Determine the (X, Y) coordinate at the center of the cell enclosing the given text.  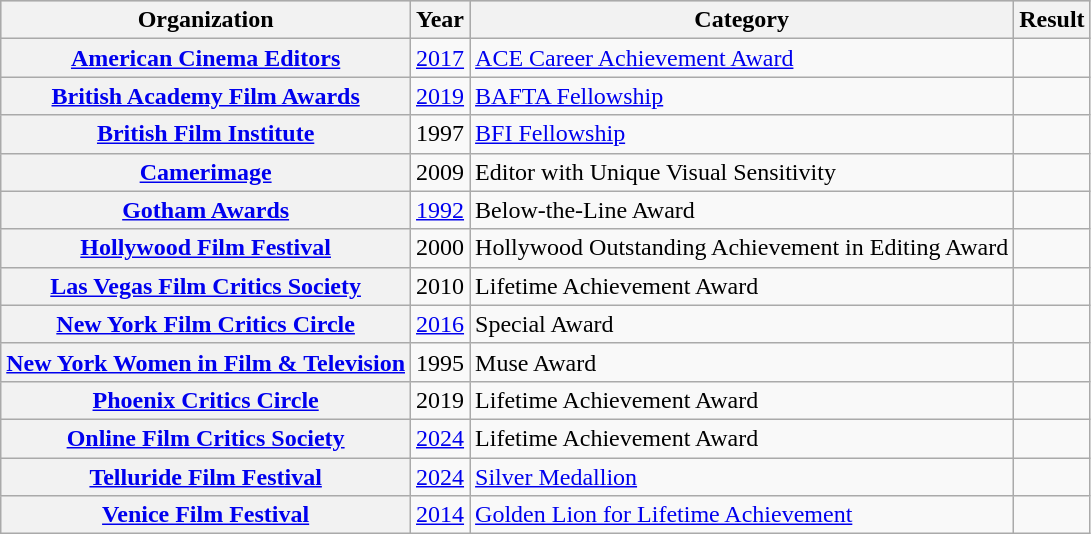
Muse Award (742, 362)
1997 (440, 134)
Hollywood Outstanding Achievement in Editing Award (742, 248)
Editor with Unique Visual Sensitivity (742, 172)
2016 (440, 324)
BAFTA Fellowship (742, 96)
ACE Career Achievement Award (742, 58)
New York Film Critics Circle (206, 324)
Hollywood Film Festival (206, 248)
New York Women in Film & Television (206, 362)
Phoenix Critics Circle (206, 400)
2000 (440, 248)
Special Award (742, 324)
Venice Film Festival (206, 515)
2014 (440, 515)
Silver Medallion (742, 477)
British Academy Film Awards (206, 96)
Result (1052, 20)
2009 (440, 172)
Organization (206, 20)
2010 (440, 286)
1995 (440, 362)
Online Film Critics Society (206, 438)
BFI Fellowship (742, 134)
Telluride Film Festival (206, 477)
Year (440, 20)
Below-the-Line Award (742, 210)
Gotham Awards (206, 210)
Las Vegas Film Critics Society (206, 286)
Category (742, 20)
2017 (440, 58)
Camerimage (206, 172)
Golden Lion for Lifetime Achievement (742, 515)
British Film Institute (206, 134)
1992 (440, 210)
American Cinema Editors (206, 58)
